Return the [X, Y] coordinate for the center point of the cell that contains the specified text.  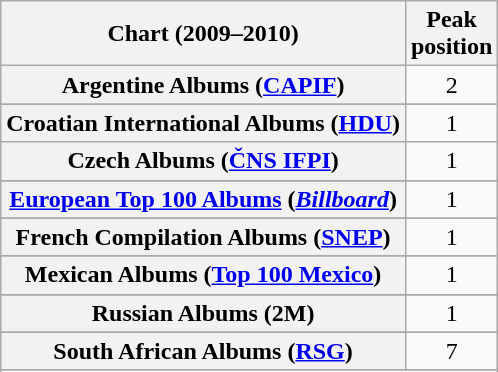
South African Albums (RSG) [204, 351]
Russian Albums (2M) [204, 313]
Czech Albums (ČNS IFPI) [204, 161]
Peakposition [451, 34]
Chart (2009–2010) [204, 34]
French Compilation Albums (SNEP) [204, 237]
Mexican Albums (Top 100 Mexico) [204, 275]
2 [451, 85]
Argentine Albums (CAPIF) [204, 85]
European Top 100 Albums (Billboard) [204, 199]
7 [451, 351]
Croatian International Albums (HDU) [204, 123]
